Provide the [x, y] coordinate of the cell's center where the given text is located.  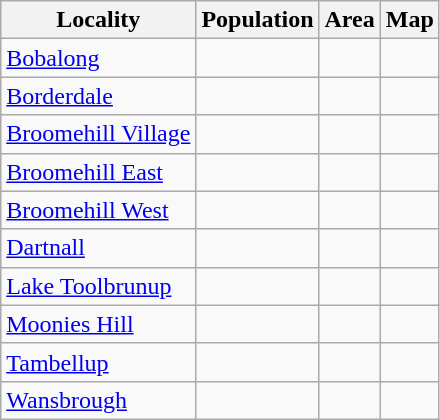
Population [258, 20]
Moonies Hill [98, 324]
Lake Toolbrunup [98, 286]
Bobalong [98, 58]
Broomehill West [98, 210]
Broomehill East [98, 172]
Dartnall [98, 248]
Locality [98, 20]
Map [410, 20]
Area [350, 20]
Tambellup [98, 362]
Broomehill Village [98, 134]
Wansbrough [98, 400]
Borderdale [98, 96]
